Search for the cell housing the specified text and yield its [X, Y] center coordinate. 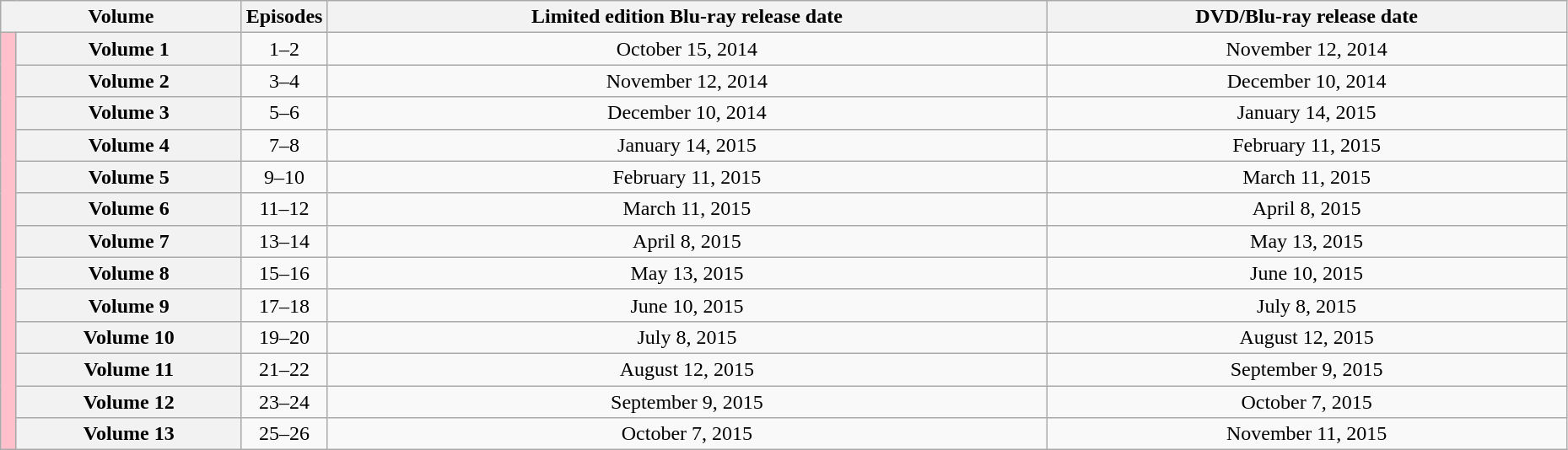
Volume 9 [128, 305]
11–12 [284, 209]
Volume 6 [128, 209]
Volume 3 [128, 113]
Volume 7 [128, 241]
Volume 4 [128, 145]
19–20 [284, 337]
Episodes [284, 17]
Volume [121, 17]
Volume 2 [128, 81]
Volume 12 [128, 402]
25–26 [284, 434]
Volume 1 [128, 49]
Volume 11 [128, 369]
23–24 [284, 402]
Volume 5 [128, 177]
Limited edition Blu-ray release date [687, 17]
5–6 [284, 113]
15–16 [284, 273]
7–8 [284, 145]
October 15, 2014 [687, 49]
Volume 13 [128, 434]
Volume 8 [128, 273]
Volume 10 [128, 337]
3–4 [284, 81]
DVD/Blu-ray release date [1307, 17]
21–22 [284, 369]
13–14 [284, 241]
November 11, 2015 [1307, 434]
9–10 [284, 177]
1–2 [284, 49]
17–18 [284, 305]
